Output the [x, y] coordinate of the center of the cell containing the given text.  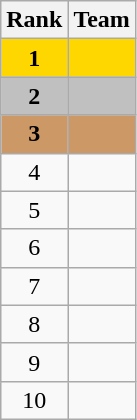
8 [34, 324]
5 [34, 210]
Team [102, 20]
4 [34, 172]
6 [34, 248]
3 [34, 134]
1 [34, 58]
9 [34, 362]
10 [34, 400]
Rank [34, 20]
7 [34, 286]
2 [34, 96]
